Detect which cell encompasses the target text, then output its [x, y] center coordinate. 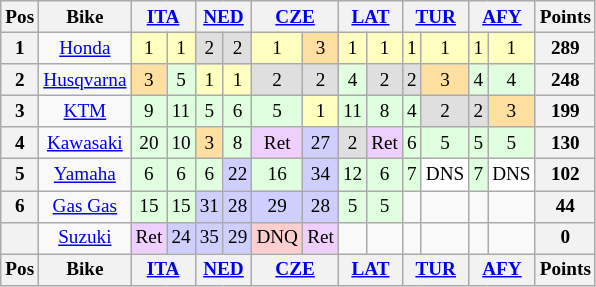
248 [565, 80]
102 [565, 175]
20 [149, 143]
Yamaha [85, 175]
Suzuki [85, 238]
34 [321, 175]
22 [237, 175]
35 [209, 238]
Husqvarna [85, 80]
289 [565, 48]
10 [181, 143]
130 [565, 143]
0 [565, 238]
Kawasaki [85, 143]
12 [352, 175]
44 [565, 206]
KTM [85, 111]
199 [565, 111]
31 [209, 206]
9 [149, 111]
Gas Gas [85, 206]
DNQ [278, 238]
Honda [85, 48]
24 [181, 238]
16 [278, 175]
27 [321, 143]
